Return (X, Y) of the center of cell containing provided text 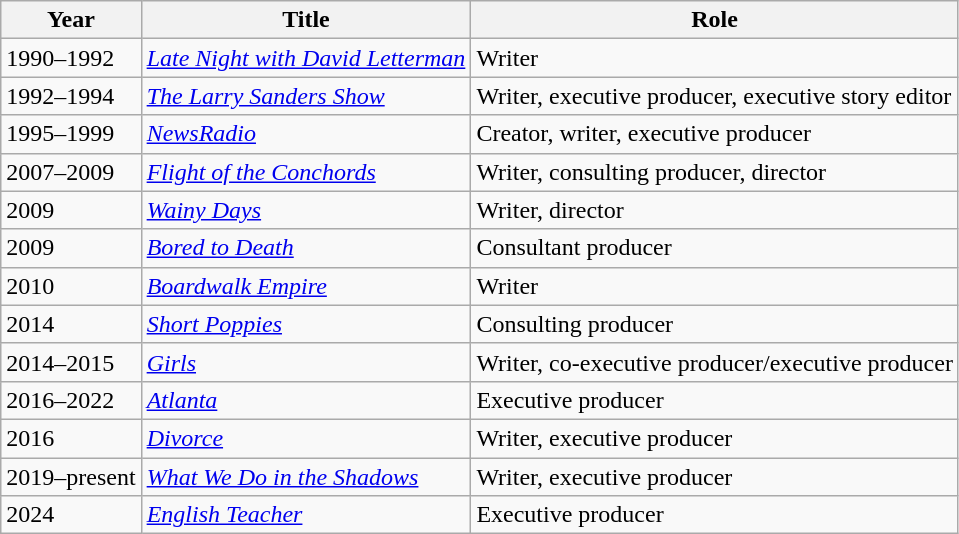
NewsRadio (306, 134)
Title (306, 20)
Writer, director (715, 210)
1992–1994 (71, 96)
2014 (71, 324)
Late Night with David Letterman (306, 58)
Consulting producer (715, 324)
Flight of the Conchords (306, 172)
2016 (71, 438)
Writer, executive producer, executive story editor (715, 96)
Girls (306, 362)
2019–present (71, 477)
What We Do in the Shadows (306, 477)
2024 (71, 515)
Consultant producer (715, 248)
Role (715, 20)
The Larry Sanders Show (306, 96)
Writer, consulting producer, director (715, 172)
Bored to Death (306, 248)
Wainy Days (306, 210)
Short Poppies (306, 324)
2016–2022 (71, 400)
2010 (71, 286)
1990–1992 (71, 58)
Boardwalk Empire (306, 286)
English Teacher (306, 515)
Creator, writer, executive producer (715, 134)
Writer, co-executive producer/executive producer (715, 362)
Year (71, 20)
Atlanta (306, 400)
2014–2015 (71, 362)
2007–2009 (71, 172)
Divorce (306, 438)
1995–1999 (71, 134)
